Return [X, Y] of the center of cell containing provided text 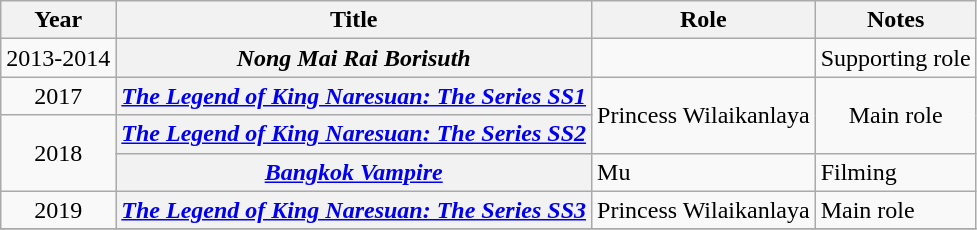
Bangkok Vampire [354, 172]
2019 [58, 210]
2017 [58, 96]
The Legend of King Naresuan: The Series SS3 [354, 210]
Filming [896, 172]
Title [354, 20]
The Legend of King Naresuan: The Series SS1 [354, 96]
Notes [896, 20]
Year [58, 20]
2018 [58, 153]
Supporting role [896, 58]
Mu [704, 172]
Role [704, 20]
The Legend of King Naresuan: The Series SS2 [354, 134]
Nong Mai Rai Borisuth [354, 58]
2013-2014 [58, 58]
